Extract the [x, y] coordinate from the center of the cell holding the provided text.  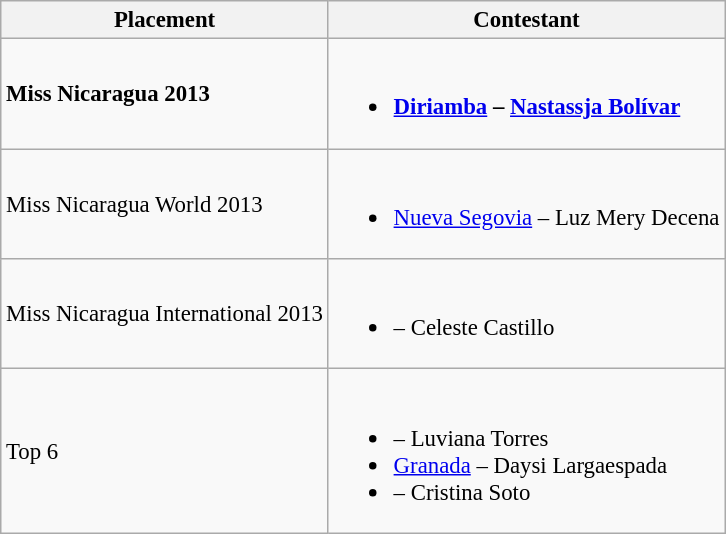
Nueva Segovia – Luz Mery Decena [526, 204]
– Celeste Castillo [526, 314]
Contestant [526, 20]
Diriamba – Nastassja Bolívar [526, 94]
Miss Nicaragua 2013 [165, 94]
Placement [165, 20]
Miss Nicaragua International 2013 [165, 314]
Miss Nicaragua World 2013 [165, 204]
Top 6 [165, 451]
– Luviana Torres Granada – Daysi Largaespada – Cristina Soto [526, 451]
